Locate the cell with the specified text and output its (X, Y) center coordinate. 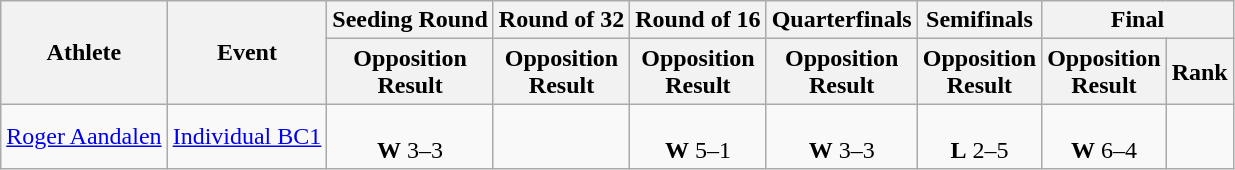
Round of 32 (561, 20)
Final (1138, 20)
Athlete (84, 52)
L 2–5 (979, 136)
W 6–4 (1104, 136)
Individual BC1 (247, 136)
Quarterfinals (842, 20)
W 5–1 (698, 136)
Seeding Round (410, 20)
Semifinals (979, 20)
Rank (1200, 72)
Event (247, 52)
Roger Aandalen (84, 136)
Round of 16 (698, 20)
